Identify which cell holds the provided text, then report its (X, Y) central coordinate. 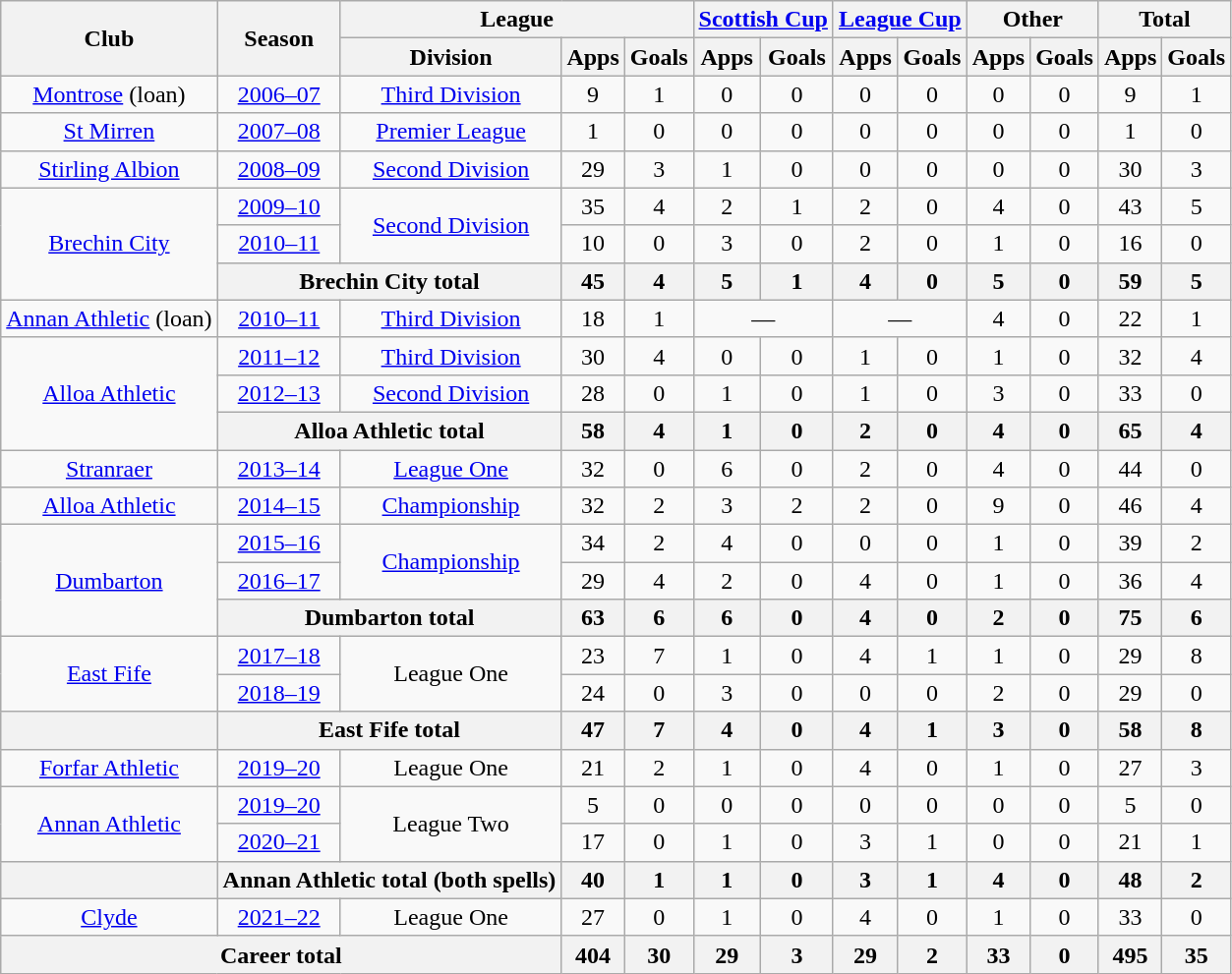
18 (593, 318)
2018–19 (279, 693)
45 (593, 281)
2006–07 (279, 94)
40 (593, 880)
St Mirren (109, 132)
Alloa Athletic total (389, 430)
Clyde (109, 917)
East Fife total (389, 730)
Scottish Cup (763, 20)
Season (279, 38)
59 (1130, 281)
2007–08 (279, 132)
28 (593, 393)
2015–16 (279, 544)
Brechin City (109, 244)
10 (593, 244)
43 (1130, 206)
2011–12 (279, 356)
2009–10 (279, 206)
48 (1130, 880)
Premier League (450, 132)
17 (593, 842)
Annan Athletic (109, 824)
47 (593, 730)
League Cup (900, 20)
2008–09 (279, 169)
2017–18 (279, 656)
44 (1130, 469)
Stirling Albion (109, 169)
Total (1164, 20)
16 (1130, 244)
2012–13 (279, 393)
75 (1130, 618)
404 (593, 954)
Other (1032, 20)
63 (593, 618)
36 (1130, 581)
League (517, 20)
22 (1130, 318)
34 (593, 544)
2021–22 (279, 917)
2014–15 (279, 506)
46 (1130, 506)
2013–14 (279, 469)
Dumbarton total (389, 618)
Forfar Athletic (109, 768)
Stranraer (109, 469)
East Fife (109, 674)
Division (450, 57)
65 (1130, 430)
Club (109, 38)
Annan Athletic (loan) (109, 318)
Annan Athletic total (both spells) (389, 880)
2016–17 (279, 581)
23 (593, 656)
League Two (450, 824)
495 (1130, 954)
24 (593, 693)
Career total (281, 954)
39 (1130, 544)
Montrose (loan) (109, 94)
Brechin City total (389, 281)
2020–21 (279, 842)
Dumbarton (109, 581)
